Determine the (x, y) coordinate at the center of the cell enclosing the given text.  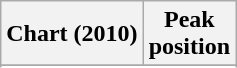
Chart (2010) (72, 34)
Peakposition (189, 34)
